Extract the (x, y) coordinate from the center of the cell holding the provided text.  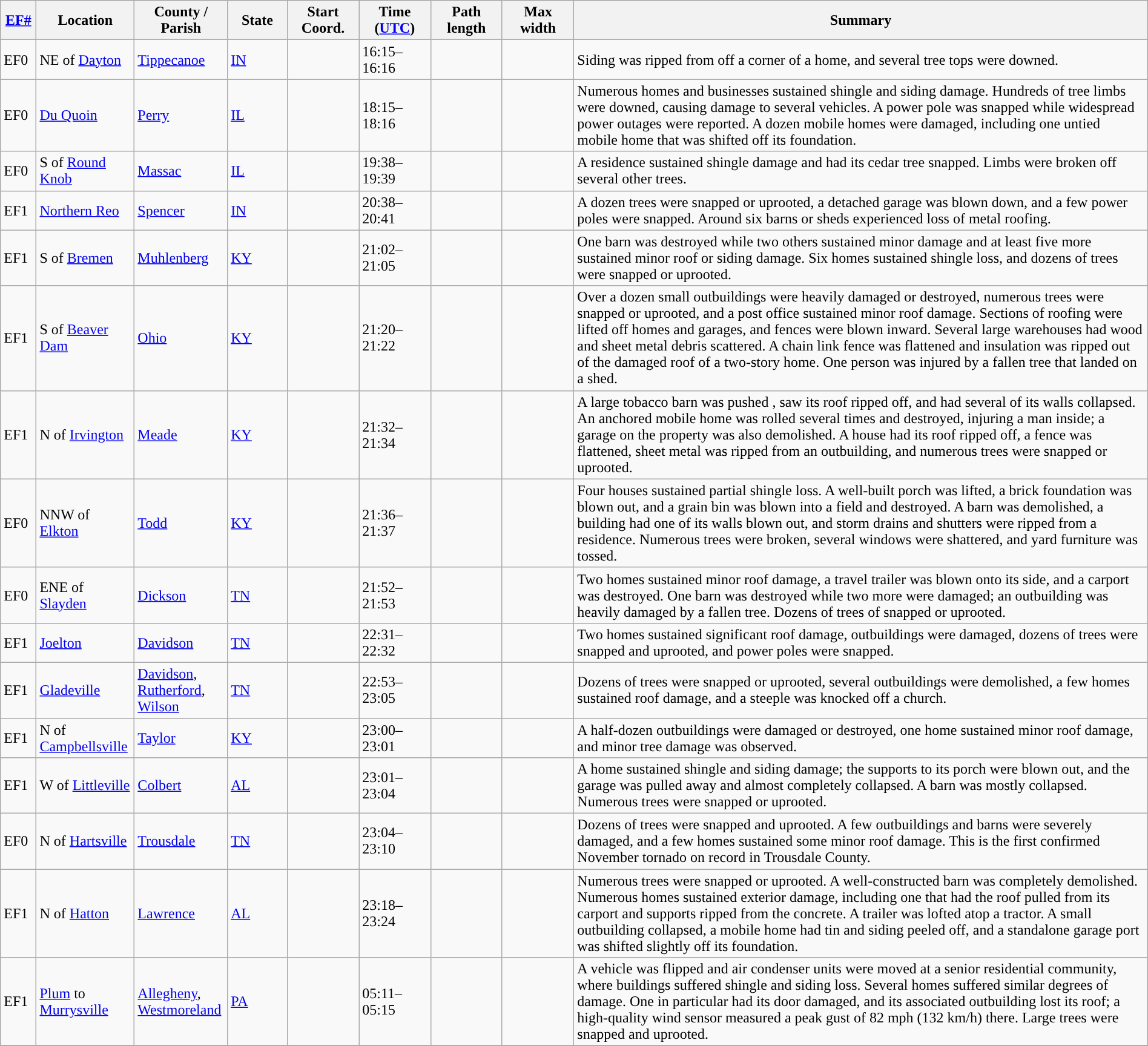
20:38–20:41 (395, 211)
A half-dozen outbuildings were damaged or destroyed, one home sustained minor roof damage, and minor tree damage was observed. (861, 737)
Perry (181, 115)
N of Campbellsville (85, 737)
23:00–23:01 (395, 737)
23:04–23:10 (395, 841)
16:15–16:16 (395, 59)
22:31–22:32 (395, 643)
Location (85, 21)
PA (258, 1002)
Siding was ripped from off a corner of a home, and several tree tops were downed. (861, 59)
A residence sustained shingle damage and had its cedar tree snapped. Limbs were broken off several other trees. (861, 171)
W of Littleville (85, 786)
Max width (538, 21)
N of Hartsville (85, 841)
Todd (181, 523)
Spencer (181, 211)
County / Parish (181, 21)
Gladeville (85, 690)
EF# (18, 21)
Plum to Murrysville (85, 1002)
ENE of Slayden (85, 595)
Allegheny, Westmoreland (181, 1002)
Du Quoin (85, 115)
21:02–21:05 (395, 258)
Ohio (181, 338)
Two homes sustained significant roof damage, outbuildings were damaged, dozens of trees were snapped and uprooted, and power poles were snapped. (861, 643)
21:36–21:37 (395, 523)
NE of Dayton (85, 59)
N of Hatton (85, 913)
NNW of Elkton (85, 523)
S of Round Knob (85, 171)
Start Coord. (323, 21)
Northern Reo (85, 211)
Dickson (181, 595)
Massac (181, 171)
Time (UTC) (395, 21)
Muhlenberg (181, 258)
21:52–21:53 (395, 595)
S of Beaver Dam (85, 338)
Trousdale (181, 841)
Meade (181, 435)
Colbert (181, 786)
S of Bremen (85, 258)
21:32–21:34 (395, 435)
Tippecanoe (181, 59)
18:15–18:16 (395, 115)
N of Irvington (85, 435)
Davidson (181, 643)
23:01–23:04 (395, 786)
Davidson, Rutherford, Wilson (181, 690)
Joelton (85, 643)
Lawrence (181, 913)
Summary (861, 21)
State (258, 21)
22:53–23:05 (395, 690)
Path length (466, 21)
23:18–23:24 (395, 913)
21:20–21:22 (395, 338)
Taylor (181, 737)
05:11–05:15 (395, 1002)
19:38–19:39 (395, 171)
